Provide the (X, Y) coordinate of the cell's center where the given text is located.  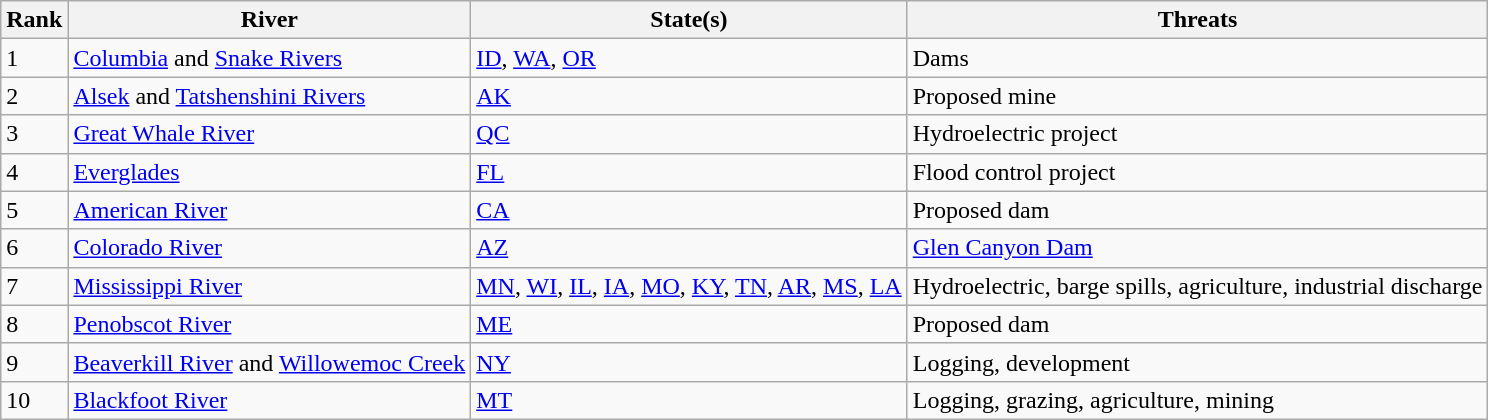
Logging, development (1198, 362)
American River (270, 210)
ME (689, 324)
River (270, 20)
Hydroelectric, barge spills, agriculture, industrial discharge (1198, 286)
7 (34, 286)
Colorado River (270, 248)
NY (689, 362)
6 (34, 248)
10 (34, 400)
Glen Canyon Dam (1198, 248)
5 (34, 210)
Beaverkill River and Willowemoc Creek (270, 362)
MN, WI, IL, IA, MO, KY, TN, AR, MS, LA (689, 286)
Columbia and Snake Rivers (270, 58)
MT (689, 400)
Alsek and Tatshenshini Rivers (270, 96)
Dams (1198, 58)
QC (689, 134)
AK (689, 96)
4 (34, 172)
FL (689, 172)
3 (34, 134)
Penobscot River (270, 324)
Everglades (270, 172)
AZ (689, 248)
Blackfoot River (270, 400)
State(s) (689, 20)
CA (689, 210)
Flood control project (1198, 172)
Proposed mine (1198, 96)
8 (34, 324)
Mississippi River (270, 286)
ID, WA, OR (689, 58)
Hydroelectric project (1198, 134)
Logging, grazing, agriculture, mining (1198, 400)
Rank (34, 20)
1 (34, 58)
Great Whale River (270, 134)
2 (34, 96)
Threats (1198, 20)
9 (34, 362)
